From the cell containing the given text, extract its center point as [X, Y] coordinate. 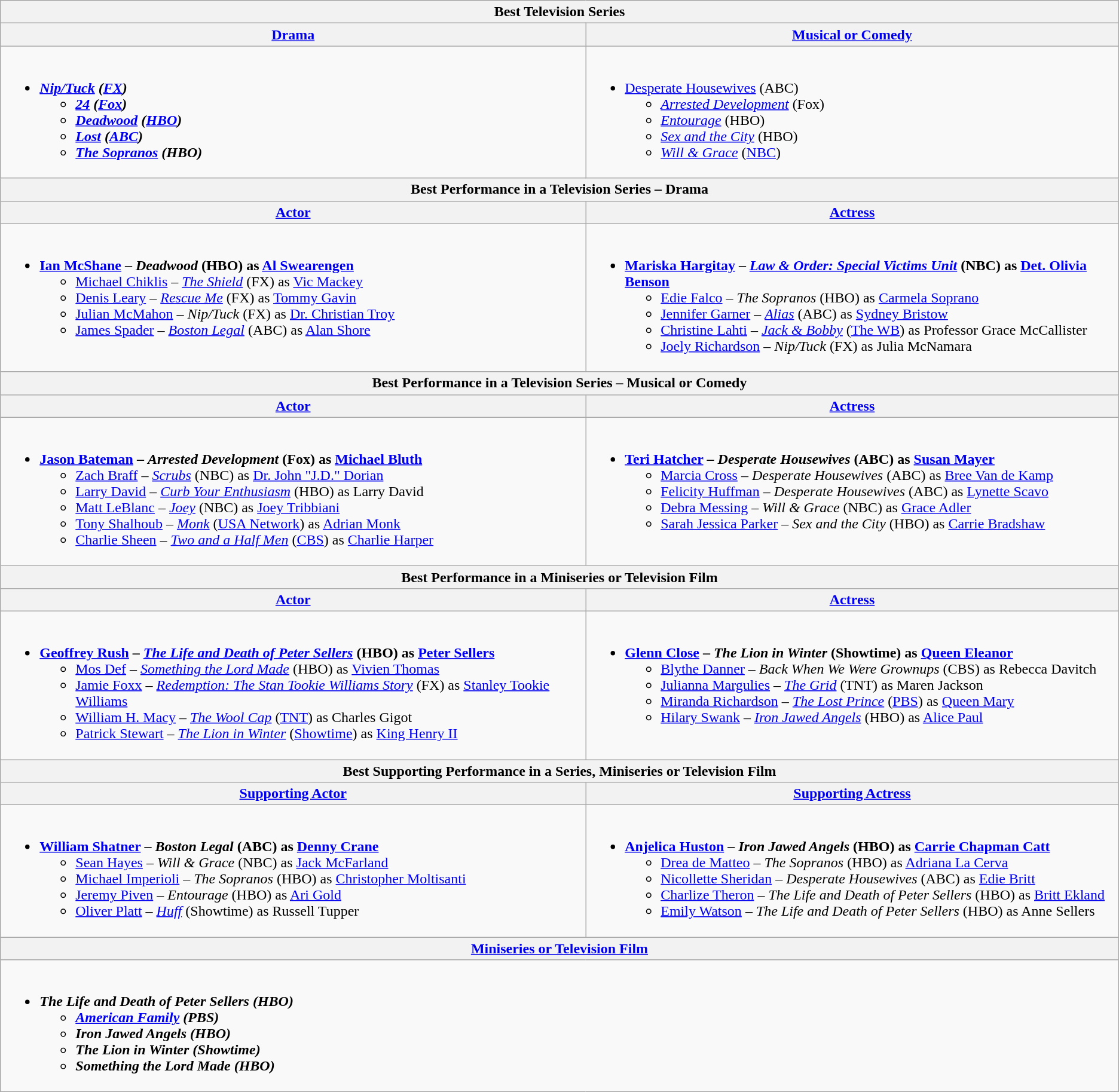
Miniseries or Television Film [559, 949]
The Life and Death of Peter Sellers (HBO)American Family (PBS)Iron Jawed Angels (HBO)The Lion in Winter (Showtime)Something the Lord Made (HBO) [559, 1026]
Musical or Comedy [852, 35]
Best Performance in a Miniseries or Television Film [559, 577]
Desperate Housewives (ABC)Arrested Development (Fox)Entourage (HBO)Sex and the City (HBO)Will & Grace (NBC) [852, 112]
Best Performance in a Television Series – Drama [559, 189]
Drama [293, 35]
Best Television Series [559, 12]
Supporting Actress [852, 794]
Best Performance in a Television Series – Musical or Comedy [559, 383]
Supporting Actor [293, 794]
Best Supporting Performance in a Series, Miniseries or Television Film [559, 770]
Nip/Tuck (FX)24 (Fox)Deadwood (HBO)Lost (ABC)The Sopranos (HBO) [293, 112]
